Identify which cell holds the provided text, then report its [x, y] central coordinate. 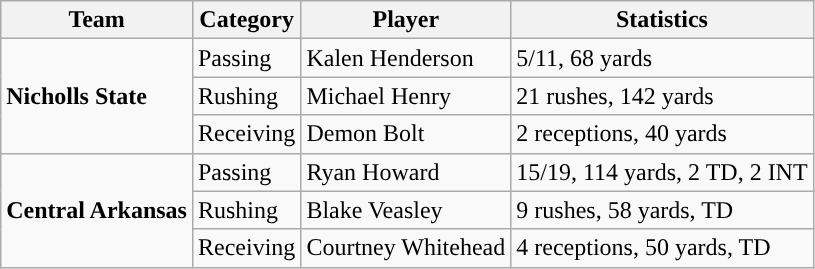
Ryan Howard [406, 172]
Statistics [662, 20]
2 receptions, 40 yards [662, 134]
Blake Veasley [406, 210]
Nicholls State [97, 96]
Team [97, 20]
Player [406, 20]
15/19, 114 yards, 2 TD, 2 INT [662, 172]
Central Arkansas [97, 210]
21 rushes, 142 yards [662, 96]
Category [246, 20]
9 rushes, 58 yards, TD [662, 210]
5/11, 68 yards [662, 58]
Demon Bolt [406, 134]
4 receptions, 50 yards, TD [662, 248]
Michael Henry [406, 96]
Kalen Henderson [406, 58]
Courtney Whitehead [406, 248]
